Return the (X, Y) coordinate for the center point of the cell that contains the specified text.  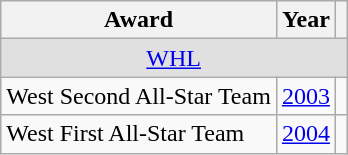
2003 (306, 96)
West Second All-Star Team (139, 96)
Year (306, 20)
WHL (174, 58)
2004 (306, 134)
Award (139, 20)
West First All-Star Team (139, 134)
